Detect which cell encompasses the target text, then output its [x, y] center coordinate. 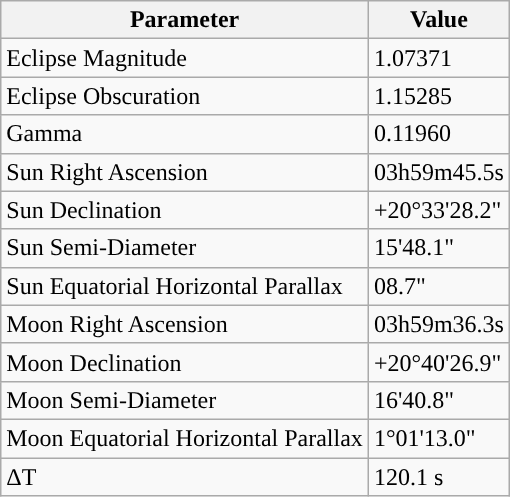
Eclipse Magnitude [185, 58]
03h59m36.3s [438, 324]
16'40.8" [438, 400]
ΔT [185, 477]
+20°40'26.9" [438, 362]
Sun Equatorial Horizontal Parallax [185, 286]
Moon Declination [185, 362]
Value [438, 20]
1°01'13.0" [438, 438]
08.7" [438, 286]
Moon Right Ascension [185, 324]
+20°33'28.2" [438, 210]
Parameter [185, 20]
Gamma [185, 134]
120.1 s [438, 477]
Sun Right Ascension [185, 172]
1.07371 [438, 58]
0.11960 [438, 134]
03h59m45.5s [438, 172]
Sun Semi-Diameter [185, 248]
Moon Semi-Diameter [185, 400]
Sun Declination [185, 210]
1.15285 [438, 96]
Eclipse Obscuration [185, 96]
15'48.1" [438, 248]
Moon Equatorial Horizontal Parallax [185, 438]
